Scan for the cell matching the given text and deliver its (x, y) coordinate at center. 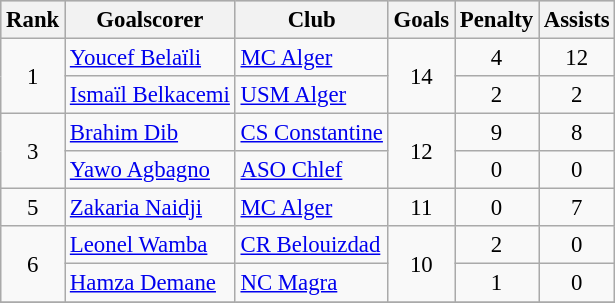
CS Constantine (312, 133)
4 (496, 58)
Zakaria Naidji (150, 208)
6 (33, 264)
11 (421, 208)
9 (496, 133)
Goals (421, 20)
ASO Chlef (312, 170)
8 (576, 133)
5 (33, 208)
Ismaïl Belkacemi (150, 95)
3 (33, 152)
Leonel Wamba (150, 245)
Assists (576, 20)
Brahim Dib (150, 133)
Club (312, 20)
Hamza Demane (150, 283)
10 (421, 264)
Goalscorer (150, 20)
Rank (33, 20)
Yawo Agbagno (150, 170)
7 (576, 208)
Youcef Belaïli (150, 58)
14 (421, 76)
NC Magra (312, 283)
Penalty (496, 20)
CR Belouizdad (312, 245)
USM Alger (312, 95)
